Extract the [x, y] coordinate from the center of the cell holding the provided text.  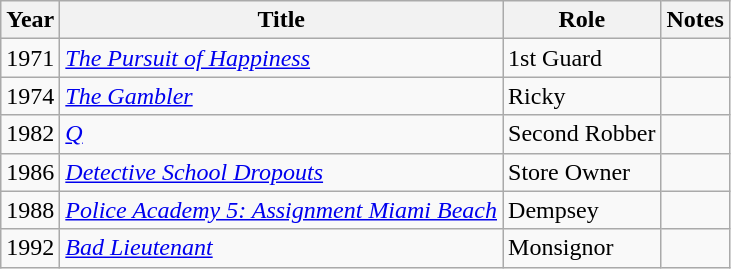
1986 [30, 172]
1992 [30, 248]
Q [282, 134]
1982 [30, 134]
Bad Lieutenant [282, 248]
Monsignor [582, 248]
Second Robber [582, 134]
Year [30, 20]
Ricky [582, 96]
1st Guard [582, 58]
Store Owner [582, 172]
Detective School Dropouts [282, 172]
Dempsey [582, 210]
1988 [30, 210]
The Gambler [282, 96]
Role [582, 20]
The Pursuit of Happiness [282, 58]
Police Academy 5: Assignment Miami Beach [282, 210]
1974 [30, 96]
Title [282, 20]
Notes [695, 20]
1971 [30, 58]
